Locate the cell with the specified text and output its [X, Y] center coordinate. 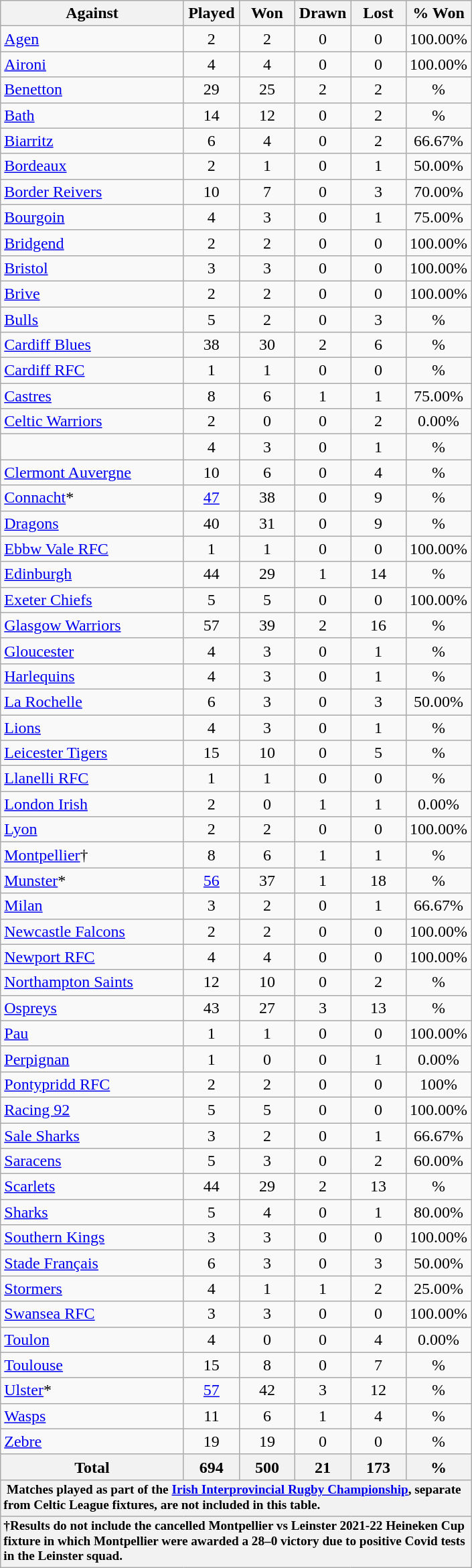
% Won [439, 13]
Bristol [92, 268]
27 [266, 1008]
Cardiff Blues [92, 345]
London Irish [92, 804]
Border Reivers [92, 192]
Benetton [92, 90]
Bath [92, 115]
Brive [92, 293]
Montpellier† [92, 855]
Zebre [92, 1441]
Bordeaux [92, 166]
25.00% [439, 1289]
42 [266, 1390]
Against [92, 13]
Pontypridd RFC [92, 1084]
Toulon [92, 1340]
16 [379, 625]
Leicester Tigers [92, 753]
Southern Kings [92, 1238]
Matches played as part of the Irish Interprovincial Rugby Championship, separate from Celtic League fixtures, are not included in this table. [236, 1498]
Bourgoin [92, 217]
Won [266, 13]
11 [212, 1416]
Sale Sharks [92, 1136]
Clermont Auvergne [92, 472]
Ospreys [92, 1008]
Bulls [92, 320]
Biarritz [92, 141]
Edinburgh [92, 574]
Toulouse [92, 1365]
Total [92, 1467]
Castres [92, 396]
Agen [92, 39]
Lost [379, 13]
47 [212, 498]
21 [323, 1467]
Saracens [92, 1161]
Sharks [92, 1212]
40 [212, 523]
Exeter Chiefs [92, 600]
Perpignan [92, 1059]
Drawn [323, 13]
80.00% [439, 1212]
500 [266, 1467]
43 [212, 1008]
Pau [92, 1033]
173 [379, 1467]
Llanelli RFC [92, 779]
Milan [92, 906]
Ebbw Vale RFC [92, 549]
Played [212, 13]
Racing 92 [92, 1110]
Ulster* [92, 1390]
37 [266, 880]
Aironi [92, 64]
31 [266, 523]
Celtic Warriors [92, 421]
Stormers [92, 1289]
Harlequins [92, 676]
18 [379, 880]
25 [266, 90]
100% [439, 1084]
Wasps [92, 1416]
Bridgend [92, 243]
Gloucester [92, 651]
Connacht* [92, 498]
60.00% [439, 1161]
Northampton Saints [92, 982]
Cardiff RFC [92, 371]
Lions [92, 727]
30 [266, 345]
Newport RFC [92, 957]
Munster* [92, 880]
Stade Français [92, 1263]
Lyon [92, 830]
39 [266, 625]
Swansea RFC [92, 1314]
La Rochelle [92, 702]
56 [212, 880]
Newcastle Falcons [92, 931]
Glasgow Warriors [92, 625]
694 [212, 1467]
70.00% [439, 192]
Scarlets [92, 1187]
Dragons [92, 523]
